From the cell containing the given text, extract its center point as [X, Y] coordinate. 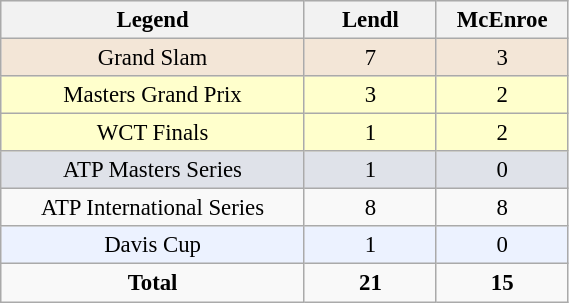
Lendl [370, 20]
Masters Grand Prix [153, 95]
21 [370, 283]
Total [153, 283]
ATP International Series [153, 208]
WCT Finals [153, 133]
McEnroe [502, 20]
ATP Masters Series [153, 170]
7 [370, 58]
Grand Slam [153, 58]
Davis Cup [153, 245]
Legend [153, 20]
15 [502, 283]
